From the cell containing the given text, extract its center point as [x, y] coordinate. 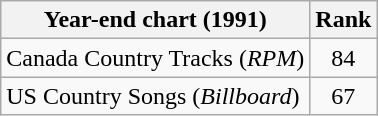
84 [344, 58]
67 [344, 96]
US Country Songs (Billboard) [156, 96]
Rank [344, 20]
Year-end chart (1991) [156, 20]
Canada Country Tracks (RPM) [156, 58]
